Find where the given text appears and provide that cell's center as [X, Y] coordinate. 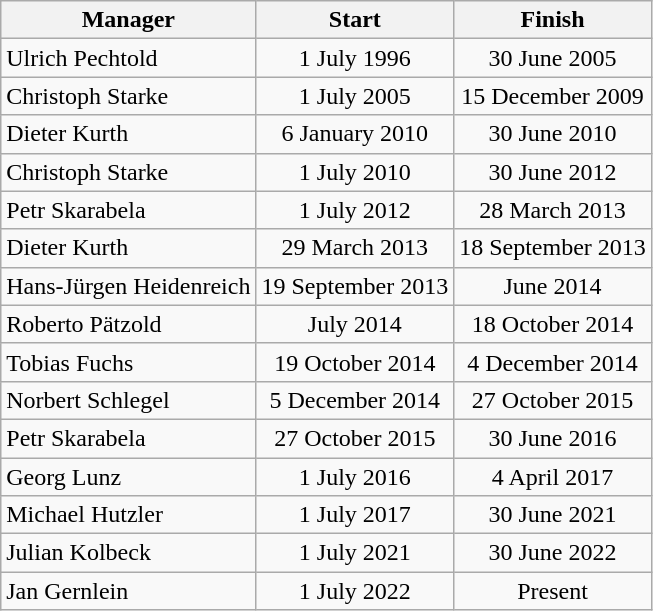
Julian Kolbeck [128, 553]
Start [355, 20]
4 December 2014 [553, 362]
July 2014 [355, 324]
1 July 2022 [355, 591]
June 2014 [553, 286]
6 January 2010 [355, 134]
Hans-Jürgen Heidenreich [128, 286]
Michael Hutzler [128, 515]
Manager [128, 20]
18 September 2013 [553, 248]
28 March 2013 [553, 210]
1 July 2021 [355, 553]
1 July 2012 [355, 210]
19 October 2014 [355, 362]
30 June 2016 [553, 438]
19 September 2013 [355, 286]
30 June 2012 [553, 172]
Ulrich Pechtold [128, 58]
30 June 2010 [553, 134]
1 July 1996 [355, 58]
30 June 2022 [553, 553]
4 April 2017 [553, 477]
1 July 2010 [355, 172]
Jan Gernlein [128, 591]
15 December 2009 [553, 96]
Tobias Fuchs [128, 362]
Roberto Pätzold [128, 324]
30 June 2021 [553, 515]
Finish [553, 20]
18 October 2014 [553, 324]
Present [553, 591]
30 June 2005 [553, 58]
1 July 2005 [355, 96]
29 March 2013 [355, 248]
5 December 2014 [355, 400]
Norbert Schlegel [128, 400]
Georg Lunz [128, 477]
1 July 2017 [355, 515]
1 July 2016 [355, 477]
